For the text-containing cell, return its midpoint in (X, Y) coordinate format. 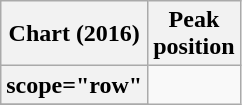
Peakposition (194, 34)
scope="row" (74, 85)
Chart (2016) (74, 34)
